Scan for the cell matching the given text and deliver its (X, Y) coordinate at center. 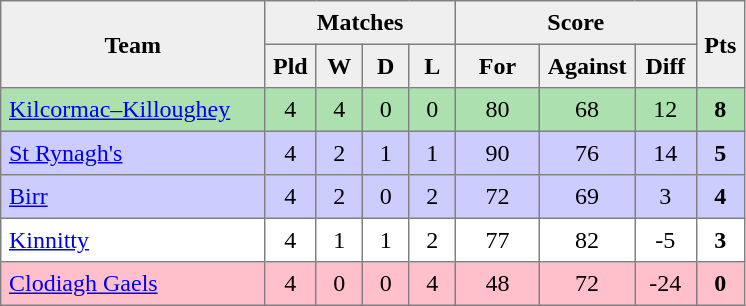
Diff (666, 66)
48 (497, 284)
Against (586, 66)
12 (666, 110)
Score (576, 23)
W (339, 66)
14 (666, 153)
Matches (360, 23)
D (385, 66)
Team (133, 44)
Birr (133, 197)
Kinnitty (133, 240)
-24 (666, 284)
L (432, 66)
For (497, 66)
Pld (290, 66)
80 (497, 110)
St Rynagh's (133, 153)
82 (586, 240)
76 (586, 153)
77 (497, 240)
Clodiagh Gaels (133, 284)
-5 (666, 240)
Pts (720, 44)
8 (720, 110)
5 (720, 153)
Kilcormac–Killoughey (133, 110)
90 (497, 153)
68 (586, 110)
69 (586, 197)
